Return [X, Y] of the center of cell containing provided text 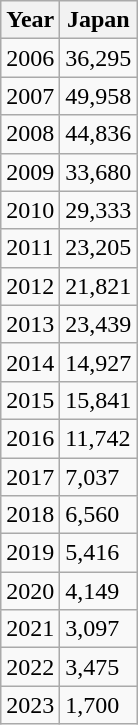
23,205 [98, 248]
33,680 [98, 172]
2021 [30, 629]
49,958 [98, 96]
1,700 [98, 705]
5,416 [98, 553]
29,333 [98, 210]
2006 [30, 58]
11,742 [98, 438]
44,836 [98, 134]
2012 [30, 286]
36,295 [98, 58]
21,821 [98, 286]
6,560 [98, 515]
2011 [30, 248]
4,149 [98, 591]
2009 [30, 172]
2014 [30, 362]
2019 [30, 553]
2013 [30, 324]
2010 [30, 210]
23,439 [98, 324]
2023 [30, 705]
Year [30, 20]
Japan [98, 20]
3,097 [98, 629]
2022 [30, 667]
2007 [30, 96]
2008 [30, 134]
2017 [30, 477]
7,037 [98, 477]
2020 [30, 591]
2015 [30, 400]
2018 [30, 515]
14,927 [98, 362]
15,841 [98, 400]
3,475 [98, 667]
2016 [30, 438]
